For the text-containing cell, return its midpoint in [X, Y] coordinate format. 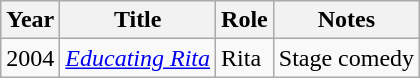
Educating Rita [138, 58]
Rita [245, 58]
Year [30, 20]
Role [245, 20]
2004 [30, 58]
Stage comedy [346, 58]
Title [138, 20]
Notes [346, 20]
